Extract the (X, Y) coordinate from the center of the cell holding the provided text.  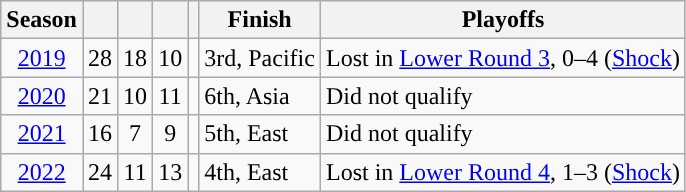
Season (42, 20)
7 (136, 134)
Lost in Lower Round 4, 1–3 (Shock) (502, 172)
28 (100, 58)
2022 (42, 172)
Playoffs (502, 20)
2021 (42, 134)
9 (170, 134)
6th, Asia (260, 96)
2020 (42, 96)
4th, East (260, 172)
16 (100, 134)
Finish (260, 20)
18 (136, 58)
Lost in Lower Round 3, 0–4 (Shock) (502, 58)
24 (100, 172)
5th, East (260, 134)
3rd, Pacific (260, 58)
13 (170, 172)
21 (100, 96)
2019 (42, 58)
